Provide the [x, y] coordinate of the cell's center where the given text is located.  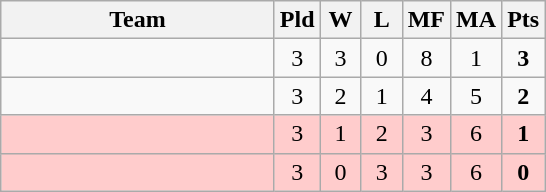
W [340, 20]
Pts [524, 20]
MF [426, 20]
5 [476, 96]
Team [138, 20]
MA [476, 20]
8 [426, 58]
4 [426, 96]
Pld [297, 20]
L [382, 20]
